Identify which cell holds the provided text, then report its [x, y] central coordinate. 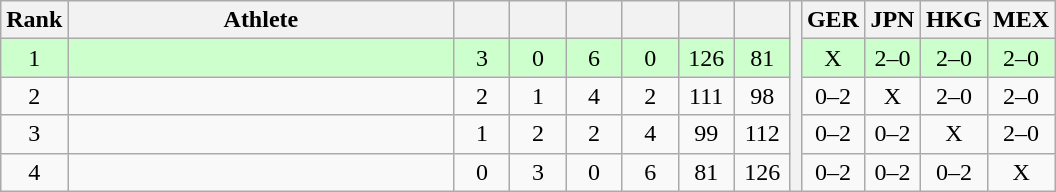
98 [762, 96]
HKG [954, 20]
GER [832, 20]
MEX [1022, 20]
111 [706, 96]
JPN [892, 20]
Rank [34, 20]
99 [706, 134]
112 [762, 134]
Athlete [261, 20]
